Output the (X, Y) coordinate of the center of the cell containing the given text.  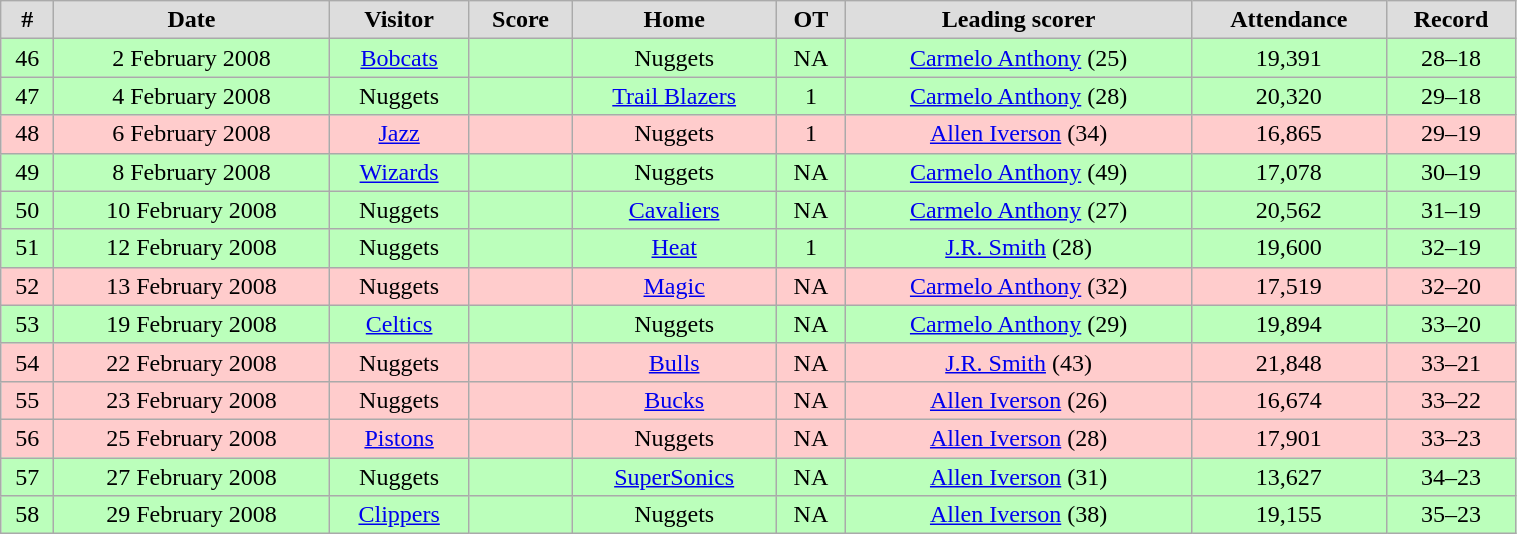
Score (520, 20)
56 (28, 438)
Pistons (399, 438)
Carmelo Anthony (49) (1019, 172)
16,674 (1290, 400)
33–21 (1451, 362)
34–23 (1451, 477)
19 February 2008 (192, 324)
Bulls (674, 362)
28–18 (1451, 58)
29 February 2008 (192, 515)
# (28, 20)
2 February 2008 (192, 58)
Magic (674, 286)
20,320 (1290, 96)
30–19 (1451, 172)
58 (28, 515)
Visitor (399, 20)
35–23 (1451, 515)
Attendance (1290, 20)
25 February 2008 (192, 438)
Carmelo Anthony (28) (1019, 96)
20,562 (1290, 210)
Carmelo Anthony (27) (1019, 210)
Date (192, 20)
Celtics (399, 324)
33–20 (1451, 324)
Clippers (399, 515)
Allen Iverson (38) (1019, 515)
12 February 2008 (192, 248)
Trail Blazers (674, 96)
29–19 (1451, 134)
19,600 (1290, 248)
29–18 (1451, 96)
Cavaliers (674, 210)
48 (28, 134)
32–20 (1451, 286)
21,848 (1290, 362)
Jazz (399, 134)
Wizards (399, 172)
17,519 (1290, 286)
17,901 (1290, 438)
Leading scorer (1019, 20)
17,078 (1290, 172)
53 (28, 324)
4 February 2008 (192, 96)
19,155 (1290, 515)
19,894 (1290, 324)
50 (28, 210)
33–23 (1451, 438)
27 February 2008 (192, 477)
Allen Iverson (28) (1019, 438)
Allen Iverson (34) (1019, 134)
33–22 (1451, 400)
Carmelo Anthony (29) (1019, 324)
55 (28, 400)
46 (28, 58)
Carmelo Anthony (32) (1019, 286)
10 February 2008 (192, 210)
22 February 2008 (192, 362)
57 (28, 477)
8 February 2008 (192, 172)
16,865 (1290, 134)
J.R. Smith (28) (1019, 248)
13 February 2008 (192, 286)
Allen Iverson (26) (1019, 400)
J.R. Smith (43) (1019, 362)
23 February 2008 (192, 400)
Home (674, 20)
49 (28, 172)
Bucks (674, 400)
Bobcats (399, 58)
47 (28, 96)
Heat (674, 248)
SuperSonics (674, 477)
Allen Iverson (31) (1019, 477)
31–19 (1451, 210)
54 (28, 362)
Record (1451, 20)
19,391 (1290, 58)
52 (28, 286)
32–19 (1451, 248)
51 (28, 248)
6 February 2008 (192, 134)
Carmelo Anthony (25) (1019, 58)
13,627 (1290, 477)
OT (810, 20)
